Pinpoint the cell where the given text exists, returning its (x, y) midpoint coordinate. 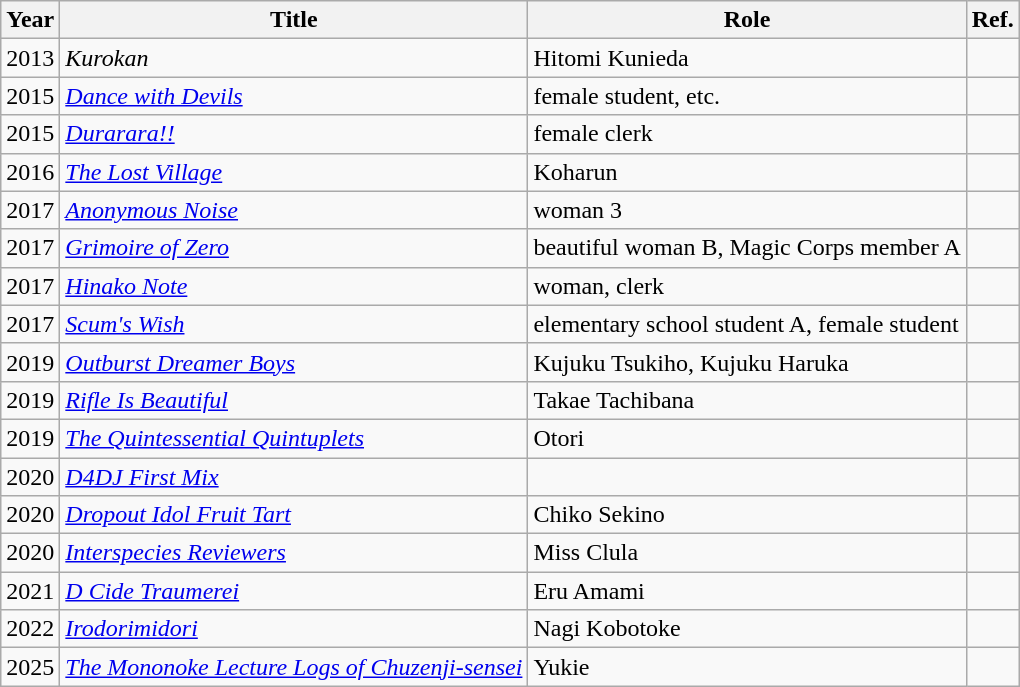
Koharun (747, 172)
Nagi Kobotoke (747, 629)
beautiful woman B, Magic Corps member A (747, 248)
female clerk (747, 134)
Yukie (747, 667)
2022 (30, 629)
woman 3 (747, 210)
Eru Amami (747, 591)
Dropout Idol Fruit Tart (294, 515)
Outburst Dreamer Boys (294, 362)
Miss Clula (747, 553)
Ref. (992, 20)
female student, etc. (747, 96)
2025 (30, 667)
Durarara!! (294, 134)
elementary school student A, female student (747, 324)
Rifle Is Beautiful (294, 400)
Role (747, 20)
D4DJ First Mix (294, 477)
2016 (30, 172)
2013 (30, 58)
Hitomi Kunieda (747, 58)
Interspecies Reviewers (294, 553)
Scum's Wish (294, 324)
Chiko Sekino (747, 515)
Hinako Note (294, 286)
Year (30, 20)
D Cide Traumerei (294, 591)
Takae Tachibana (747, 400)
Anonymous Noise (294, 210)
Title (294, 20)
The Quintessential Quintuplets (294, 438)
Otori (747, 438)
The Mononoke Lecture Logs of Chuzenji-sensei (294, 667)
Kurokan (294, 58)
Kujuku Tsukiho, Kujuku Haruka (747, 362)
Dance with Devils (294, 96)
woman, clerk (747, 286)
Grimoire of Zero (294, 248)
The Lost Village (294, 172)
2021 (30, 591)
Irodorimidori (294, 629)
